Determine the (X, Y) coordinate at the center of the cell enclosing the given text.  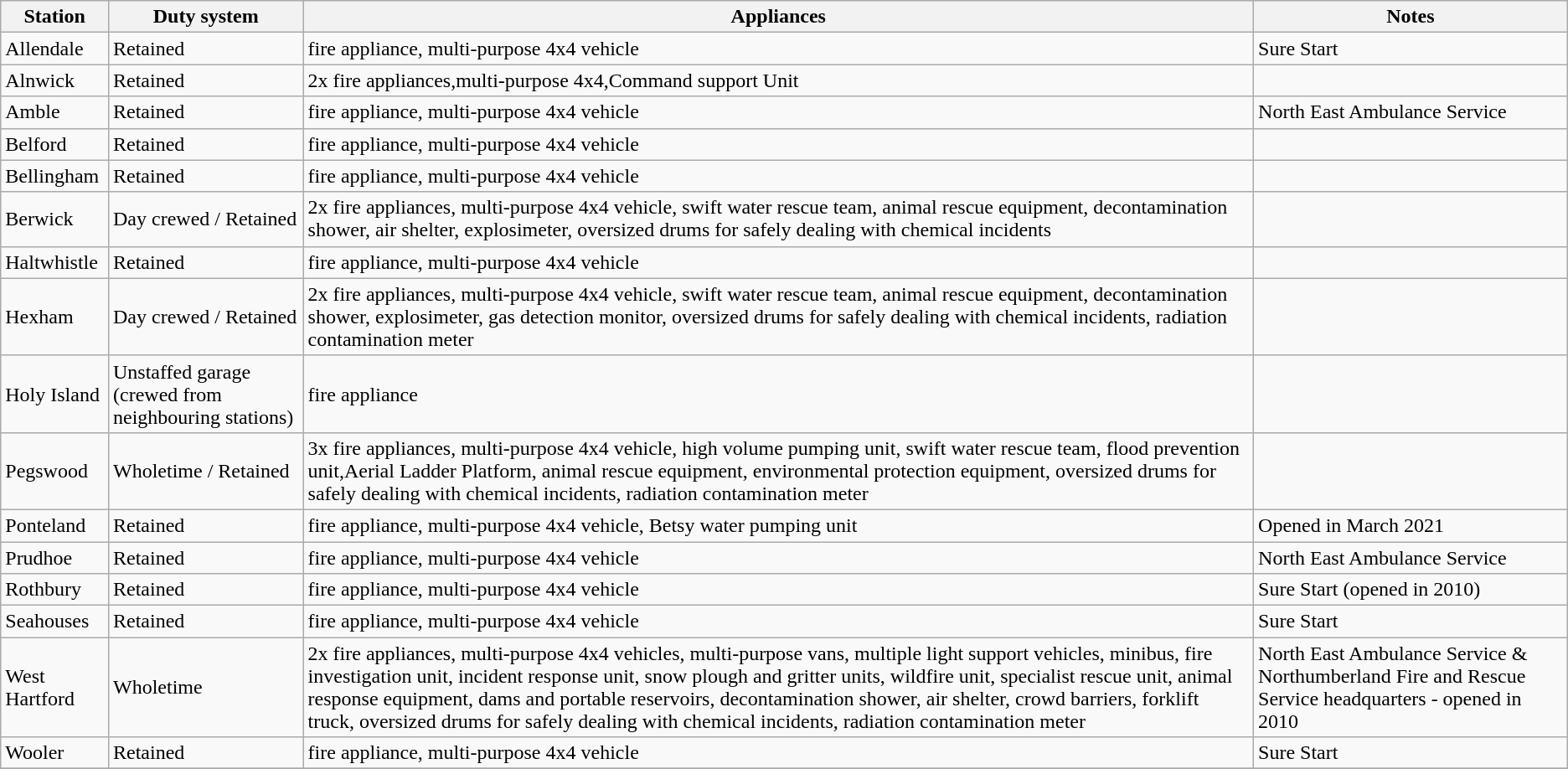
Allendale (55, 49)
Berwick (55, 219)
Amble (55, 112)
Station (55, 17)
Ponteland (55, 525)
Duty system (206, 17)
Wholetime / Retained (206, 471)
Holy Island (55, 394)
fire appliance, multi-purpose 4x4 vehicle, Betsy water pumping unit (778, 525)
Pegswood (55, 471)
Unstaffed garage (crewed from neighbouring stations) (206, 394)
2x fire appliances,multi-purpose 4x4,Command support Unit (778, 80)
West Hartford (55, 687)
Sure Start (opened in 2010) (1411, 590)
Bellingham (55, 176)
Seahouses (55, 622)
Appliances (778, 17)
Haltwhistle (55, 262)
Wooler (55, 753)
Prudhoe (55, 557)
North East Ambulance Service & Northumberland Fire and Rescue Service headquarters - opened in 2010 (1411, 687)
Belford (55, 144)
Alnwick (55, 80)
Opened in March 2021 (1411, 525)
Wholetime (206, 687)
Hexham (55, 317)
Rothbury (55, 590)
fire appliance (778, 394)
Notes (1411, 17)
